Detect which cell encompasses the target text, then output its [x, y] center coordinate. 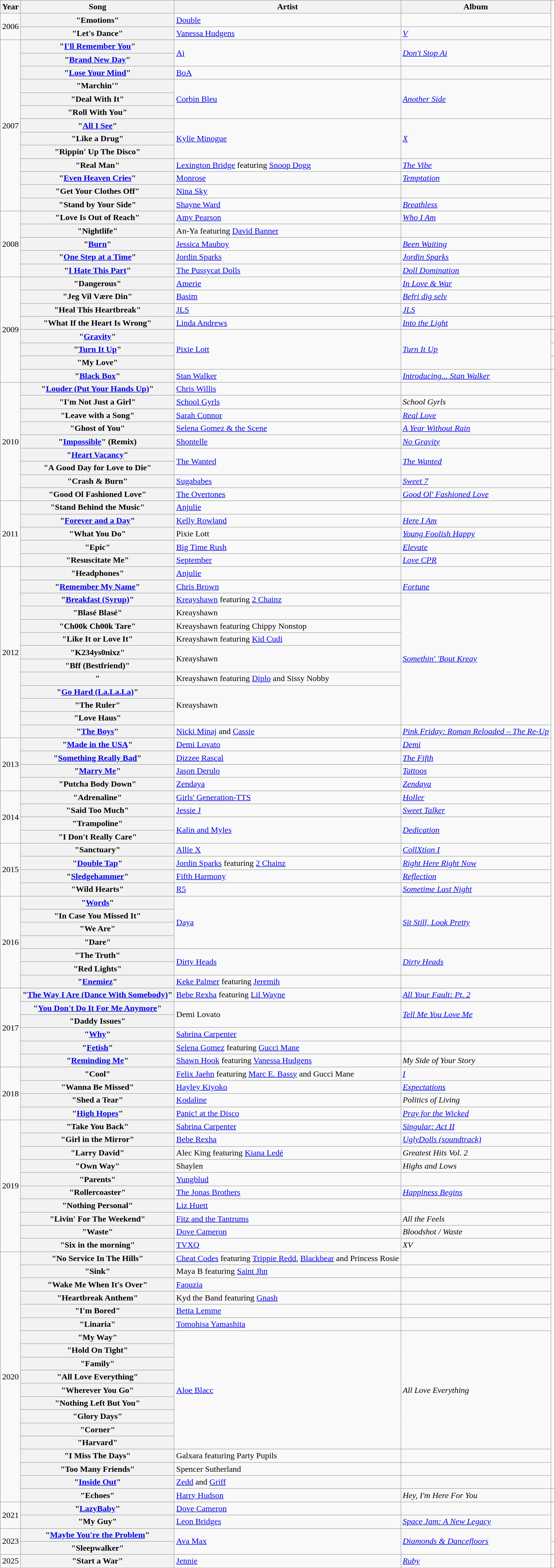
Allie X [288, 850]
Hey, I'm Here For You [476, 1495]
"Crash & Burn" [98, 481]
2016 [10, 942]
"Sanctuary" [98, 850]
Aloe Blacc [288, 1390]
"Remember My Name" [98, 587]
"Glory Days" [98, 1416]
"Wake Me When It's Over" [98, 1285]
Zedd and Griff [288, 1482]
"You Don't Do It For Me Anymore" [98, 1008]
"Heal This Heartbreak" [98, 310]
Big Time Rush [288, 547]
"Words" [98, 903]
Liz Huett [288, 1205]
"Daddy Issues" [98, 1021]
"Putcha Body Down" [98, 784]
2020 [10, 1377]
"The Truth" [98, 955]
Ai [288, 53]
Kreayshawn featuring 2 Chainz [288, 600]
Ava Max [288, 1541]
Shontelle [288, 442]
Kelly Rowland [288, 520]
"Deal With It" [98, 99]
Sweet 7 [476, 481]
Amerie [288, 283]
"What If the Heart Is Wrong" [98, 323]
"Nothing Personal" [98, 1205]
Don't Stop Ai [476, 53]
Keke Palmer featuring Jeremih [288, 981]
Nina Sky [288, 191]
"Shed a Tear" [98, 1100]
"Marry Me" [98, 771]
Here I Am [476, 520]
Greatest Hits Vol. 2 [476, 1153]
All the Feels [476, 1218]
Double [288, 20]
"The Boys" [98, 731]
Who I Am [476, 218]
No Gravity [476, 442]
"I Miss The Days" [98, 1456]
"Leave with a Song" [98, 415]
Diamonds & Dancefloors [476, 1541]
Faouzia [288, 1285]
The Fifth [476, 758]
Pray for the Wicked [476, 1113]
Holler [476, 797]
"High Hopes" [98, 1113]
Been Waiting [476, 244]
Expectations [476, 1087]
2015 [10, 870]
"My Way" [98, 1337]
Vanessa Hudgens [288, 33]
Song [98, 7]
XV [476, 1245]
"K234ys0nixz" [98, 652]
Felix Jaehn featuring Marc E. Bassy and Gucci Mane [288, 1074]
"A Good Day for Love to Die" [98, 468]
Stan Walker [288, 375]
Hayley Kiyoko [288, 1087]
Kylie Minogue [288, 138]
The Pussycat Dolls [288, 270]
"Stand by Your Side" [98, 205]
2017 [10, 1027]
"Jeg Vil Være Din" [98, 297]
Dizzee Rascal [288, 758]
"Resuscitate Me" [98, 560]
Basim [288, 297]
"We Are" [98, 929]
Kreayshawn featuring Chippy Nonstop [288, 626]
"Roll With You" [98, 112]
Elevate [476, 547]
"Breakfast (Syrup)" [98, 600]
Happiness Begins [476, 1192]
"Heart Vacancy" [98, 455]
"Girl in the Mirror" [98, 1140]
Pink Friday: Roman Reloaded – The Re-Up [476, 731]
"Emotions" [98, 20]
"I'll Remember You" [98, 46]
Cheat Codes featuring Trippie Redd, Blackbear and Princess Rosie [288, 1258]
Right Here Right Now [476, 863]
Shawn Hook featuring Vanessa Hudgens [288, 1061]
Maya B featuring Saint Jhn [288, 1271]
Another Side [476, 99]
Dedication [476, 830]
2007 [10, 125]
Into the Light [476, 323]
Sometime Last Night [476, 889]
"Made in the USA" [98, 744]
"What You Do" [98, 534]
Fitz and the Tantrums [288, 1218]
"Sleepwalker" [98, 1548]
"Rollercoaster" [98, 1192]
"Adrenaline" [98, 797]
Alec King featuring Kiana Ledé [288, 1153]
"Dangerous" [98, 283]
The Vibe [476, 165]
I [476, 1074]
Kreayshawn featuring Diplo and Sissy Nobby [288, 679]
"Livin' For The Weekend" [98, 1218]
"Fetish" [98, 1048]
"Double Tap" [98, 863]
"Take You Back" [98, 1126]
"Forever and a Day" [98, 520]
Introducing... Stan Walker [476, 375]
"Get Your Clothes Off" [98, 191]
Fortune [476, 587]
Jennie [288, 1561]
"Good Ol Fashioned Love" [98, 494]
"Enemiez" [98, 981]
2014 [10, 817]
Galxara featuring Party Pupils [288, 1456]
My Side of Your Story [476, 1061]
Selena Gomez featuring Gucci Mane [288, 1048]
Amy Pearson [288, 218]
"My Love" [98, 362]
"Impossible" (Remix) [98, 442]
Real Love [476, 415]
"Parents" [98, 1179]
Harry Hudson [288, 1495]
"Wherever You Go" [98, 1390]
"Echoes" [98, 1495]
Spencer Sutherland [288, 1469]
"Even Heaven Cries" [98, 178]
"Blasé Blasé" [98, 613]
Yungblud [288, 1179]
BoA [288, 73]
The Jonas Brothers [288, 1192]
Tomohisa Yamashita [288, 1324]
"Bff (Bestfriend)" [98, 665]
Singular: Act II [476, 1126]
"Why" [98, 1034]
"Stand Behind the Music" [98, 507]
Reflection [476, 876]
"Sledgehammer" [98, 876]
"Louder (Put Your Hands Up)" [98, 389]
"Love Is Out of Reach" [98, 218]
Daya [288, 922]
"Maybe You're the Problem" [98, 1535]
"Go Hard (La.La.La)" [98, 692]
Sarah Connor [288, 415]
"Corner" [98, 1430]
Betta Lemme [288, 1311]
Ruby [476, 1561]
Bloodshot / Waste [476, 1232]
2006 [10, 27]
2019 [10, 1186]
Kodaline [288, 1100]
"Heartbreak Anthem" [98, 1298]
"Gravity" [98, 336]
Artist [288, 7]
"Nightlife" [98, 231]
Fifth Harmony [288, 876]
Jessica Mauboy [288, 244]
Sugababes [288, 481]
Jessie J [288, 810]
"I Don't Really Care" [98, 837]
V [476, 33]
Monrose [288, 178]
"Like It or Love It" [98, 639]
"I'm Bored" [98, 1311]
"Lose Your Mind" [98, 73]
"Rippin' Up The Disco" [98, 152]
Jason Derulo [288, 771]
"All I See" [98, 125]
An-Ya featuring David Banner [288, 231]
2011 [10, 534]
Sit Still, Look Pretty [476, 922]
"The Ruler" [98, 705]
Nicki Minaj and Cassie [288, 731]
"I Hate This Part" [98, 270]
Year [10, 7]
UglyDolls (soundtrack) [476, 1140]
2025 [10, 1561]
"Sink" [98, 1271]
Shaylen [288, 1166]
"Black Box" [98, 375]
Somethin' 'Bout Kreay [476, 659]
Girls' Generation-TTS [288, 797]
"Ghost of You" [98, 428]
"Cool" [98, 1074]
Jordin Sparks featuring 2 Chainz [288, 863]
"Wanna Be Missed" [98, 1087]
"Brand New Day" [98, 60]
Linda Andrews [288, 323]
"Burn" [98, 244]
"Said Too Much" [98, 810]
Bebe Rexha featuring Lil Wayne [288, 995]
"Turn It Up" [98, 349]
"Headphones" [98, 573]
Kreayshawn featuring Kid Cudi [288, 639]
Sweet Talker [476, 810]
"Epic" [98, 547]
2013 [10, 764]
Love CPR [476, 560]
"Dare" [98, 942]
2012 [10, 652]
Bebe Rexha [288, 1140]
Good Ol' Fashioned Love [476, 494]
"Linaria" [98, 1324]
"Reminding Me" [98, 1061]
"Start a War" [98, 1561]
"Love Haus" [98, 718]
A Year Without Rain [476, 428]
R5 [288, 889]
"Own Way" [98, 1166]
2008 [10, 244]
"Nothing Left But You" [98, 1403]
Album [476, 7]
"Too Many Friends" [98, 1469]
"Red Lights" [98, 968]
Kalin and Myles [288, 830]
X [476, 138]
"One Step at a Time" [98, 257]
September [288, 560]
"Ch00k Ch00k Tare" [98, 626]
Breathless [476, 205]
" [98, 679]
All Love Everything [476, 1390]
"The Way I Are (Dance With Somebody)" [98, 995]
Chris Willis [288, 389]
All Your Fault: Pt. 2 [476, 995]
"Inside Out" [98, 1482]
"Let's Dance" [98, 33]
2018 [10, 1094]
"All Love Everything" [98, 1377]
"Real Man" [98, 165]
2010 [10, 442]
In Love & War [476, 283]
Turn It Up [476, 349]
Politics of Living [476, 1100]
"Harvard" [98, 1443]
"I'm Not Just a Girl" [98, 402]
"In Case You Missed It" [98, 916]
"Family" [98, 1363]
Chris Brown [288, 587]
"No Service In The Hills" [98, 1258]
"Larry David" [98, 1153]
"LazyBaby" [98, 1508]
Leon Bridges [288, 1522]
Tattoos [476, 771]
CollXtion I [476, 850]
2021 [10, 1515]
"Six in the morning" [98, 1245]
The Overtones [288, 494]
TVXQ [288, 1245]
Temptation [476, 178]
Selena Gomez & the Scene [288, 428]
Shayne Ward [288, 205]
Lexington Bridge featuring Snoop Dogg [288, 165]
Doll Domination [476, 270]
Young Foolish Happy [476, 534]
Highs and Lows [476, 1166]
"Something Really Bad" [98, 758]
2023 [10, 1541]
"Marchin'" [98, 86]
Panic! at the Disco [288, 1113]
Kyd the Band featuring Gnash [288, 1298]
"Waste" [98, 1232]
Tell Me You Love Me [476, 1015]
Space Jam: A New Legacy [476, 1522]
Befri dig selv [476, 297]
"Like a Drug" [98, 138]
"My Guy" [98, 1522]
Corbin Bleu [288, 99]
Demi [476, 744]
"Trampoline" [98, 824]
2009 [10, 329]
"Hold On Tight" [98, 1350]
"Wild Hearts" [98, 889]
